Return [X, Y] of the center of cell containing provided text 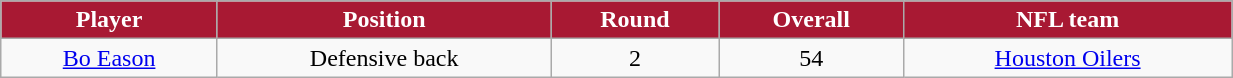
2 [635, 58]
Defensive back [384, 58]
NFL team [1068, 20]
Player [110, 20]
54 [812, 58]
Houston Oilers [1068, 58]
Bo Eason [110, 58]
Round [635, 20]
Overall [812, 20]
Position [384, 20]
